Scan for the cell matching the given text and deliver its (x, y) coordinate at center. 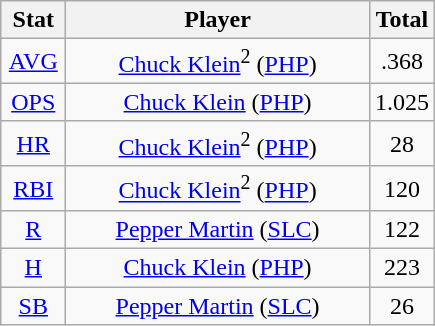
120 (402, 188)
223 (402, 268)
AVG (34, 62)
RBI (34, 188)
Total (402, 20)
Stat (34, 20)
OPS (34, 102)
R (34, 230)
28 (402, 144)
SB (34, 306)
.368 (402, 62)
HR (34, 144)
122 (402, 230)
26 (402, 306)
Player (218, 20)
H (34, 268)
1.025 (402, 102)
